Capture the cell that displays the provided text and extract its (X, Y) central coordinate. 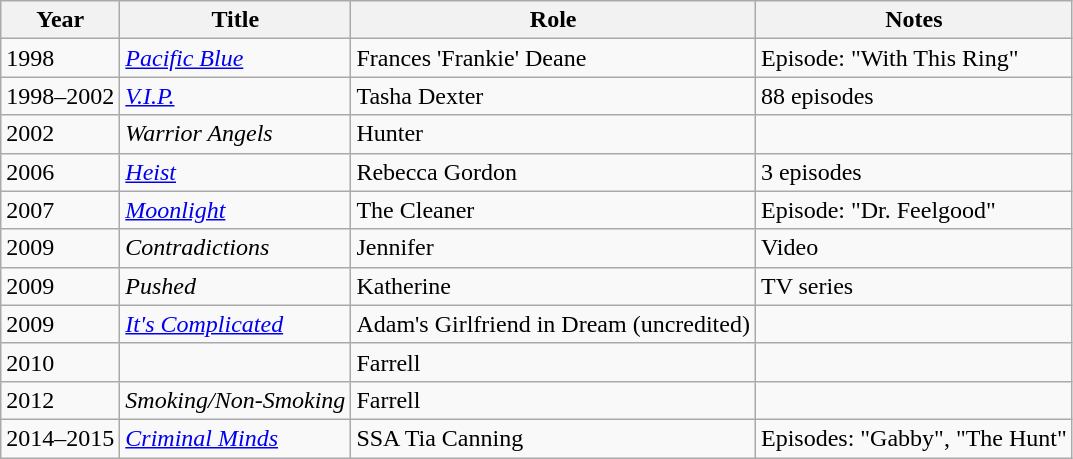
Contradictions (236, 248)
Moonlight (236, 210)
Criminal Minds (236, 438)
2002 (60, 134)
2014–2015 (60, 438)
Adam's Girlfriend in Dream (uncredited) (554, 324)
The Cleaner (554, 210)
Jennifer (554, 248)
2007 (60, 210)
2006 (60, 172)
Pacific Blue (236, 58)
Notes (914, 20)
2010 (60, 362)
Title (236, 20)
Hunter (554, 134)
Role (554, 20)
TV series (914, 286)
1998 (60, 58)
Episode: "With This Ring" (914, 58)
It's Complicated (236, 324)
2012 (60, 400)
88 episodes (914, 96)
Smoking/Non-Smoking (236, 400)
Episodes: "Gabby", "The Hunt" (914, 438)
Rebecca Gordon (554, 172)
Pushed (236, 286)
Warrior Angels (236, 134)
SSA Tia Canning (554, 438)
V.I.P. (236, 96)
Heist (236, 172)
Video (914, 248)
Episode: "Dr. Feelgood" (914, 210)
Frances 'Frankie' Deane (554, 58)
Year (60, 20)
3 episodes (914, 172)
Tasha Dexter (554, 96)
Katherine (554, 286)
1998–2002 (60, 96)
